Identify which cell holds the provided text, then report its [X, Y] central coordinate. 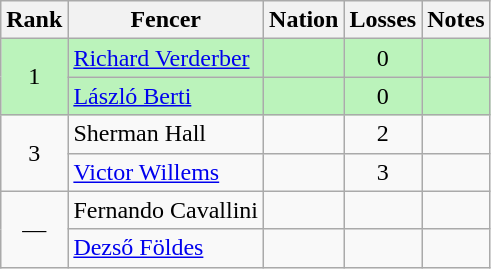
Richard Verderber [166, 58]
Fencer [166, 20]
Losses [383, 20]
László Berti [166, 96]
Fernando Cavallini [166, 210]
Dezső Földes [166, 248]
Rank [34, 20]
— [34, 229]
2 [383, 134]
Notes [456, 20]
1 [34, 77]
Sherman Hall [166, 134]
Victor Willems [166, 172]
Nation [304, 20]
